Identify which cell holds the provided text, then report its (x, y) central coordinate. 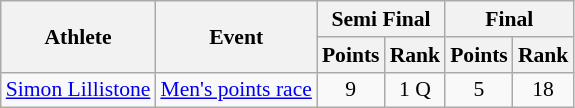
18 (544, 90)
9 (351, 90)
Athlete (78, 36)
5 (479, 90)
Final (509, 19)
Men's points race (236, 90)
Event (236, 36)
1 Q (416, 90)
Semi Final (381, 19)
Simon Lillistone (78, 90)
